Extract the [X, Y] coordinate from the center of the cell holding the provided text.  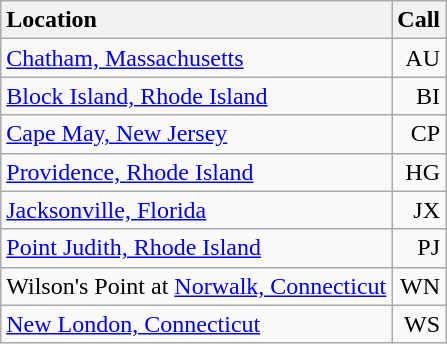
Chatham, Massachusetts [196, 58]
WN [419, 286]
Call [419, 20]
PJ [419, 248]
JX [419, 210]
Location [196, 20]
CP [419, 134]
Providence, Rhode Island [196, 172]
AU [419, 58]
Cape May, New Jersey [196, 134]
Jacksonville, Florida [196, 210]
Point Judith, Rhode Island [196, 248]
Wilson's Point at Norwalk, Connecticut [196, 286]
New London, Connecticut [196, 324]
WS [419, 324]
BI [419, 96]
HG [419, 172]
Block Island, Rhode Island [196, 96]
